Find where the given text appears and provide that cell's center as [x, y] coordinate. 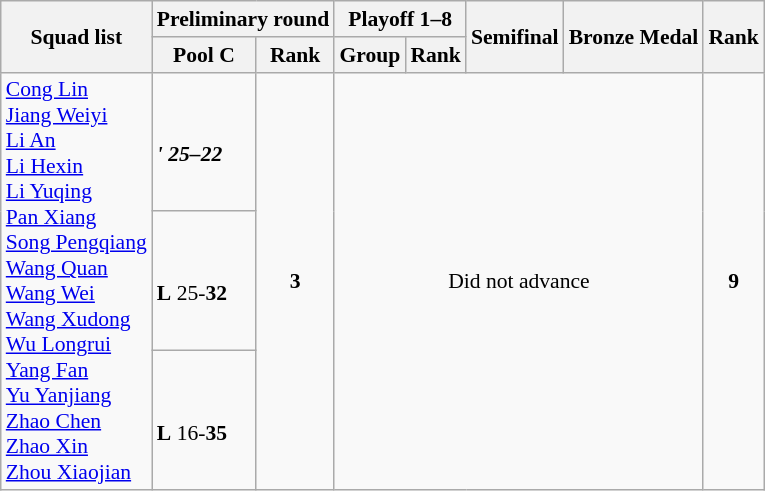
Preliminary round [244, 19]
Group [370, 55]
L 16-35 [204, 420]
L 25-32 [204, 282]
Playoff 1–8 [400, 19]
Did not advance [518, 281]
Squad list [76, 36]
3 [296, 281]
' 25–22 [204, 142]
Pool C [204, 55]
Bronze Medal [634, 36]
9 [734, 281]
Semifinal [515, 36]
